Determine the [X, Y] coordinate at the center of the cell enclosing the given text.  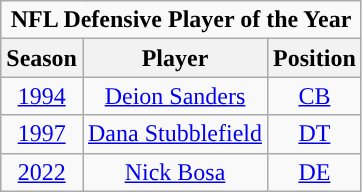
DE [315, 172]
DT [315, 134]
Dana Stubblefield [174, 134]
NFL Defensive Player of the Year [182, 20]
Deion Sanders [174, 96]
Player [174, 58]
CB [315, 96]
1997 [42, 134]
2022 [42, 172]
Nick Bosa [174, 172]
Position [315, 58]
Season [42, 58]
1994 [42, 96]
